Scan for the cell matching the given text and deliver its (x, y) coordinate at center. 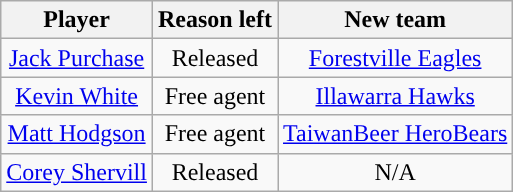
Player (77, 20)
TaiwanBeer HeroBears (396, 134)
Reason left (214, 20)
Corey Shervill (77, 172)
New team (396, 20)
Jack Purchase (77, 58)
N/A (396, 172)
Kevin White (77, 96)
Forestville Eagles (396, 58)
Matt Hodgson (77, 134)
Illawarra Hawks (396, 96)
